Output the (x, y) coordinate of the center of the cell containing the given text.  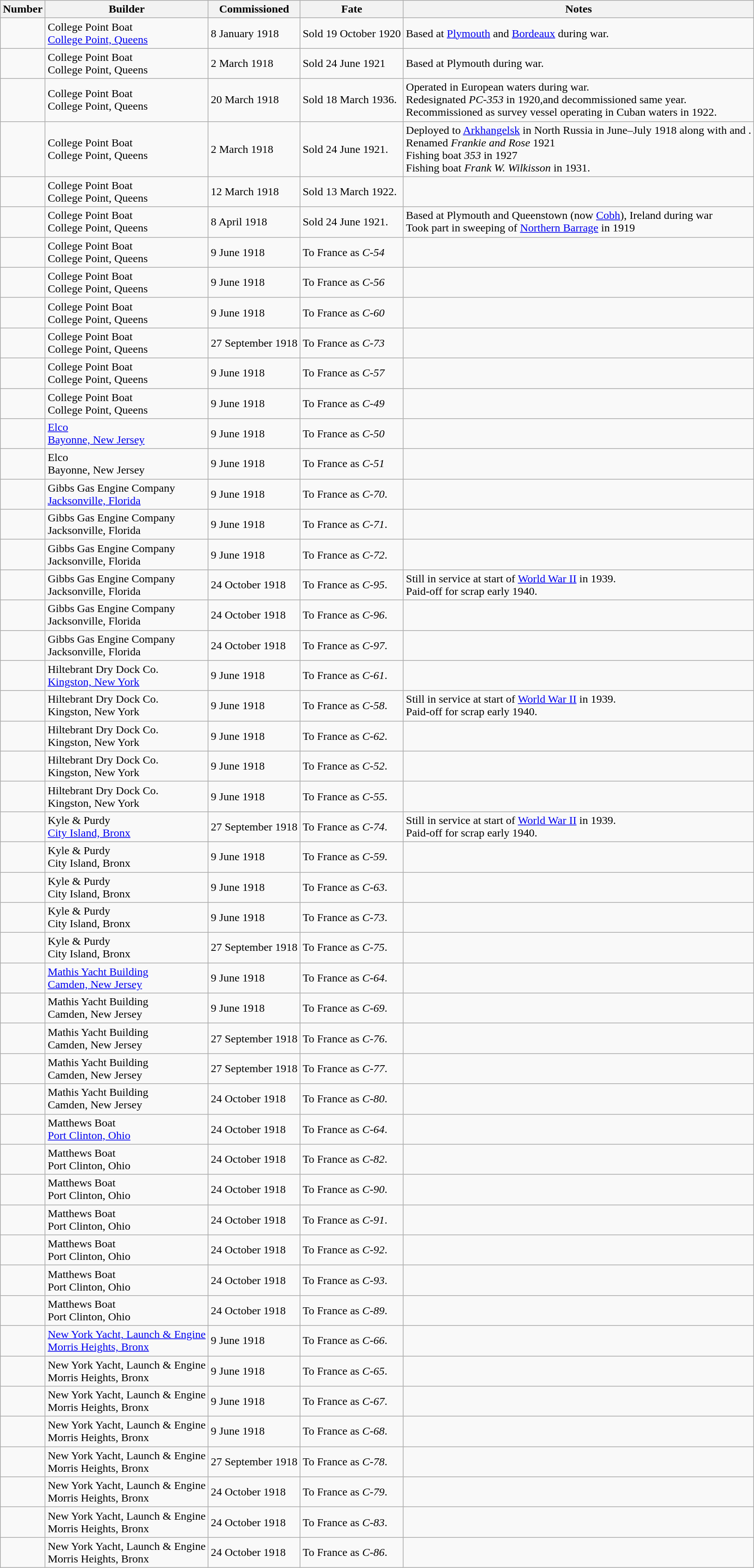
Sold 24 June 1921 (352, 63)
To France as C-95. (352, 585)
To France as C-97. (352, 645)
To France as C-52. (352, 766)
8 April 1918 (254, 222)
To France as C-56 (352, 283)
Notes (578, 9)
To France as C-92. (352, 1250)
To France as C-90. (352, 1190)
To France as C-61. (352, 676)
Commissioned (254, 9)
20 March 1918 (254, 100)
Number (23, 9)
To France as C-57 (352, 373)
8 January 1918 (254, 33)
Builder (126, 9)
To France as C-58. (352, 705)
To France as C-70. (352, 494)
To France as C-65. (352, 1371)
Based at Plymouth during war. (578, 63)
To France as C-72. (352, 555)
To France as C-74. (352, 826)
To France as C-96. (352, 615)
To France as C-62. (352, 736)
Sold 18 March 1936. (352, 100)
To France as C-93. (352, 1280)
To France as C-50 (352, 434)
To France as C-51 (352, 464)
To France as C-76. (352, 1038)
To France as C-79. (352, 1492)
Sold 13 March 1922. (352, 191)
To France as C-68. (352, 1431)
To France as C-60 (352, 312)
Fate (352, 9)
To France as C-73. (352, 917)
To France as C-77. (352, 1069)
To France as C-69. (352, 1008)
To France as C-91. (352, 1219)
To France as C-59. (352, 857)
To France as C-80. (352, 1099)
To France as C-67. (352, 1402)
12 March 1918 (254, 191)
To France as C-54 (352, 252)
To France as C-82. (352, 1159)
To France as C-75. (352, 948)
To France as C-89. (352, 1311)
To France as C-55. (352, 797)
To France as C-86. (352, 1552)
Based at Plymouth and Bordeaux during war. (578, 33)
Based at Plymouth and Queenstown (now Cobh), Ireland during war Took part in sweeping of Northern Barrage in 1919 (578, 222)
Sold 19 October 1920 (352, 33)
To France as C-78. (352, 1462)
To France as C-71. (352, 524)
To France as C-63. (352, 887)
To France as C-73 (352, 343)
To France as C-83. (352, 1522)
To France as C-49 (352, 403)
To France as C-66. (352, 1340)
